From the cell containing the given text, extract its center point as [X, Y] coordinate. 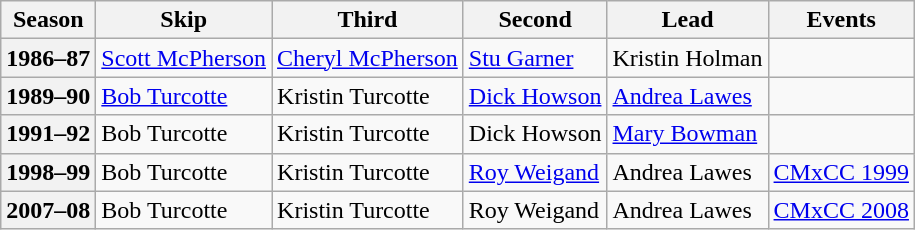
Season [48, 20]
Skip [184, 20]
Second [535, 20]
2007–08 [48, 210]
Stu Garner [535, 58]
Kristin Holman [688, 58]
1986–87 [48, 58]
1989–90 [48, 96]
Third [368, 20]
CMxCC 2008 [841, 210]
Events [841, 20]
Scott McPherson [184, 58]
CMxCC 1999 [841, 172]
1991–92 [48, 134]
1998–99 [48, 172]
Cheryl McPherson [368, 58]
Mary Bowman [688, 134]
Lead [688, 20]
